From the cell containing the given text, extract its center point as [x, y] coordinate. 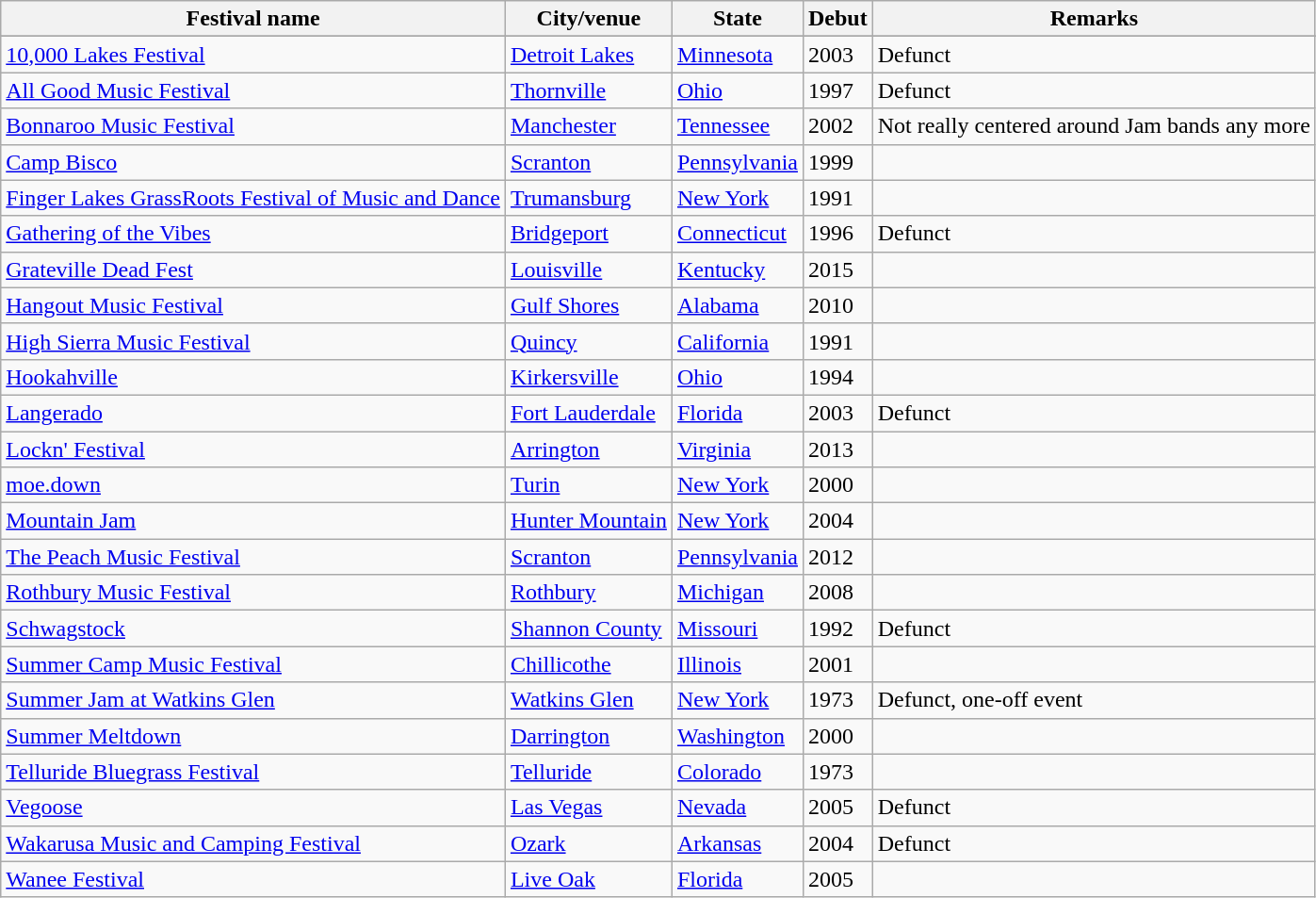
Grateville Dead Fest [253, 269]
Kirkersville [588, 377]
Summer Jam at Watkins Glen [253, 700]
1992 [837, 629]
Connecticut [737, 234]
Las Vegas [588, 808]
Festival name [253, 19]
Chillicothe [588, 664]
California [737, 341]
2001 [837, 664]
2013 [837, 449]
Hangout Music Festival [253, 305]
Vegoose [253, 808]
High Sierra Music Festival [253, 341]
The Peach Music Festival [253, 557]
City/venue [588, 19]
Alabama [737, 305]
2008 [837, 593]
Gathering of the Vibes [253, 234]
Thornville [588, 90]
1996 [837, 234]
Rothbury [588, 593]
Mountain Jam [253, 521]
Hunter Mountain [588, 521]
State [737, 19]
2012 [837, 557]
Shannon County [588, 629]
Tennessee [737, 126]
Arkansas [737, 843]
Telluride [588, 772]
All Good Music Festival [253, 90]
Louisville [588, 269]
Debut [837, 19]
Virginia [737, 449]
Summer Camp Music Festival [253, 664]
Summer Meltdown [253, 736]
Gulf Shores [588, 305]
Bridgeport [588, 234]
Live Oak [588, 879]
Langerado [253, 413]
Defunct, one-off event [1094, 700]
Minnesota [737, 55]
Washington [737, 736]
Hookahville [253, 377]
moe.down [253, 485]
2002 [837, 126]
Camp Bisco [253, 162]
Trumansburg [588, 198]
1994 [837, 377]
Schwagstock [253, 629]
1999 [837, 162]
2015 [837, 269]
Kentucky [737, 269]
Wanee Festival [253, 879]
2010 [837, 305]
Quincy [588, 341]
Darrington [588, 736]
10,000 Lakes Festival [253, 55]
Rothbury Music Festival [253, 593]
Watkins Glen [588, 700]
Fort Lauderdale [588, 413]
1997 [837, 90]
Ozark [588, 843]
Colorado [737, 772]
Telluride Bluegrass Festival [253, 772]
Remarks [1094, 19]
Finger Lakes GrassRoots Festival of Music and Dance [253, 198]
Missouri [737, 629]
Nevada [737, 808]
Wakarusa Music and Camping Festival [253, 843]
Arrington [588, 449]
Lockn' Festival [253, 449]
Manchester [588, 126]
Bonnaroo Music Festival [253, 126]
Illinois [737, 664]
Turin [588, 485]
Detroit Lakes [588, 55]
Michigan [737, 593]
Not really centered around Jam bands any more [1094, 126]
